Find where the given text appears and provide that cell's center as (x, y) coordinate. 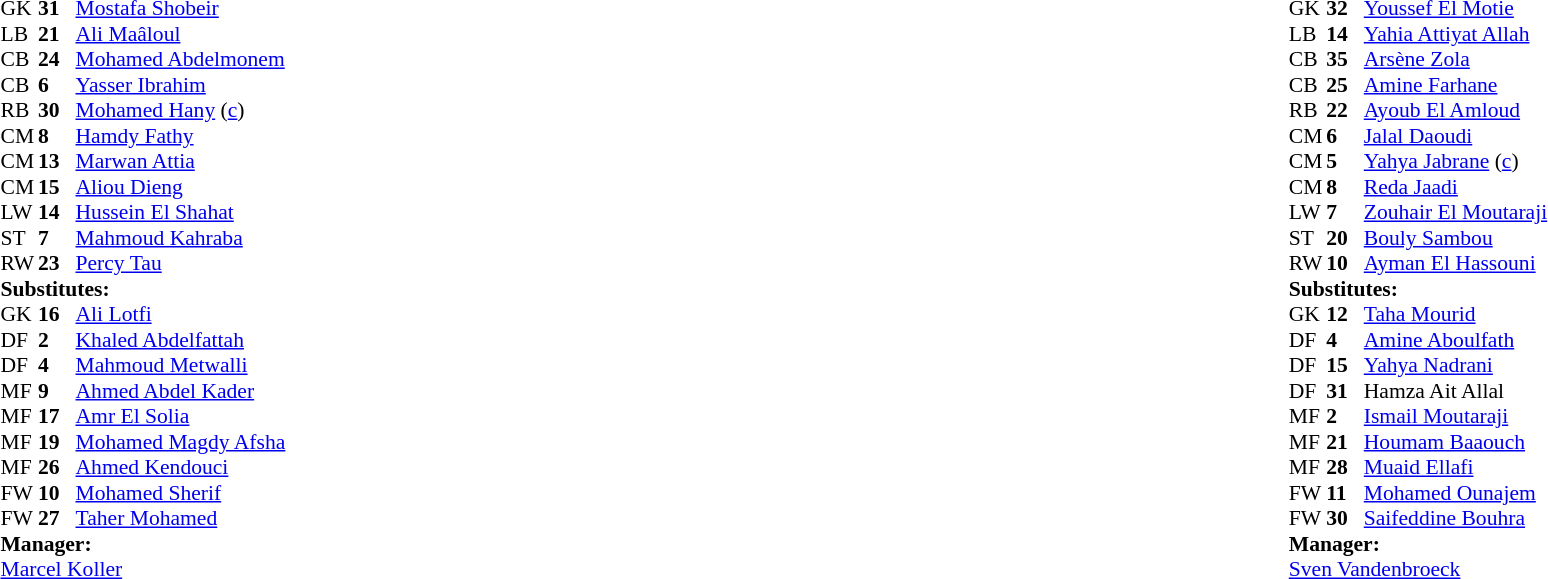
26 (57, 467)
Hamza Ait Allal (1456, 391)
9 (57, 391)
Mohamed Hany (c) (181, 111)
25 (1345, 85)
Hussein El Shahat (181, 213)
Saifeddine Bouhra (1456, 519)
Muaid Ellafi (1456, 467)
Mohamed Abdelmonem (181, 59)
Reda Jaadi (1456, 187)
22 (1345, 111)
16 (57, 315)
24 (57, 59)
Bouly Sambou (1456, 238)
Arsène Zola (1456, 59)
Percy Tau (181, 263)
Amine Farhane (1456, 85)
Houmam Baaouch (1456, 442)
Aliou Dieng (181, 187)
Ayman El Hassouni (1456, 263)
5 (1345, 161)
Ali Lotfi (181, 315)
Yahya Nadrani (1456, 365)
Khaled Abdelfattah (181, 340)
Mohamed Ounajem (1456, 493)
35 (1345, 59)
Mahmoud Kahraba (181, 238)
Yahia Attiyat Allah (1456, 34)
27 (57, 519)
Ismail Moutaraji (1456, 417)
Jalal Daoudi (1456, 136)
Yahya Jabrane (c) (1456, 161)
23 (57, 263)
Mohamed Sherif (181, 493)
Hamdy Fathy (181, 136)
Yasser Ibrahim (181, 85)
12 (1345, 315)
20 (1345, 238)
19 (57, 442)
Marwan Attia (181, 161)
Amr El Solia (181, 417)
Mohamed Magdy Afsha (181, 442)
31 (1345, 391)
Mahmoud Metwalli (181, 365)
13 (57, 161)
Amine Aboulfath (1456, 340)
Ayoub El Amloud (1456, 111)
17 (57, 417)
11 (1345, 493)
Ali Maâloul (181, 34)
Taher Mohamed (181, 519)
Ahmed Kendouci (181, 467)
Taha Mourid (1456, 315)
28 (1345, 467)
Ahmed Abdel Kader (181, 391)
Zouhair El Moutaraji (1456, 213)
